Scan for the cell matching the given text and deliver its (X, Y) coordinate at center. 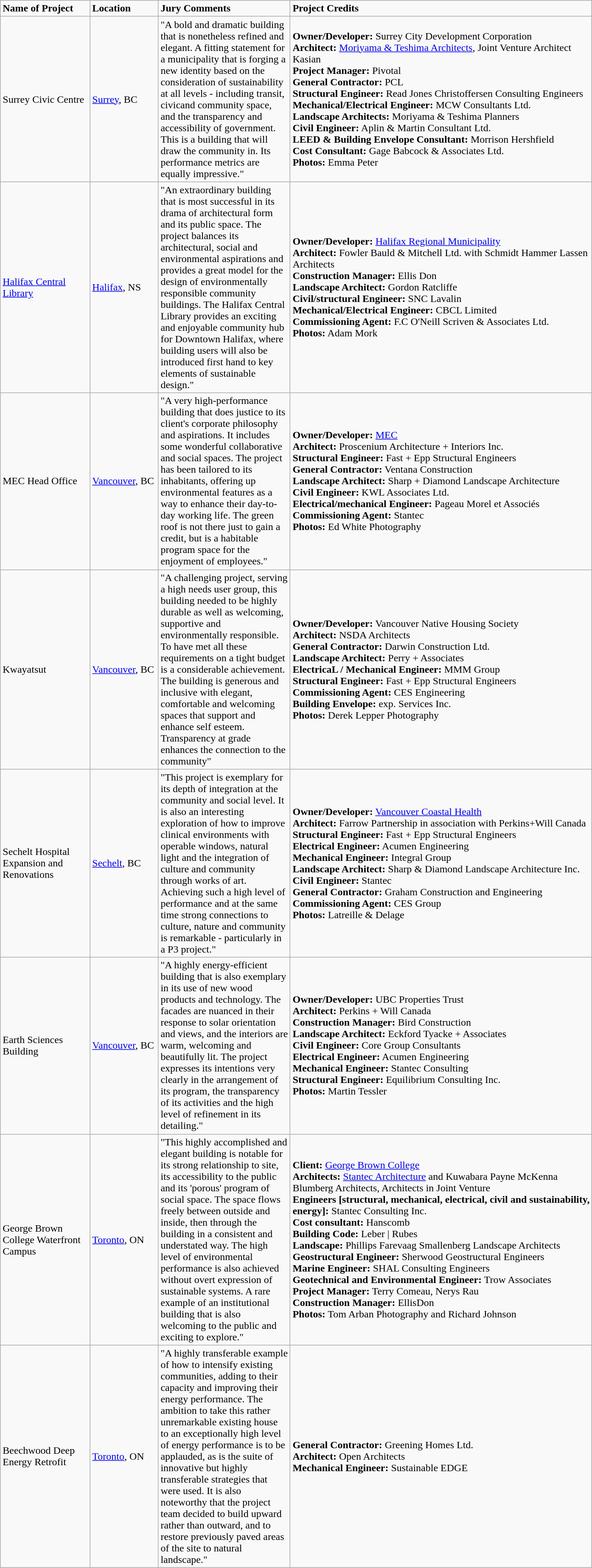
Kwayatsut (45, 669)
Earth Sciences Building (45, 1046)
Halifax, NS (124, 287)
Sechelt, BC (124, 863)
General Contractor: Greening Homes Ltd.Architect: Open ArchitectsMechanical Engineer: Sustainable EDGE (441, 1456)
George Brown College Waterfront Campus (45, 1239)
Beechwood Deep Energy Retrofit (45, 1456)
Location (124, 8)
Surrey Civic Centre (45, 99)
Surrey, BC (124, 99)
MEC Head Office (45, 481)
Jury Comments (224, 8)
Halifax Central Library (45, 287)
Project Credits (441, 8)
Sechelt Hospital Expansion and Renovations (45, 863)
Name of Project (45, 8)
